Provide the (X, Y) coordinate of the cell's center where the given text is located.  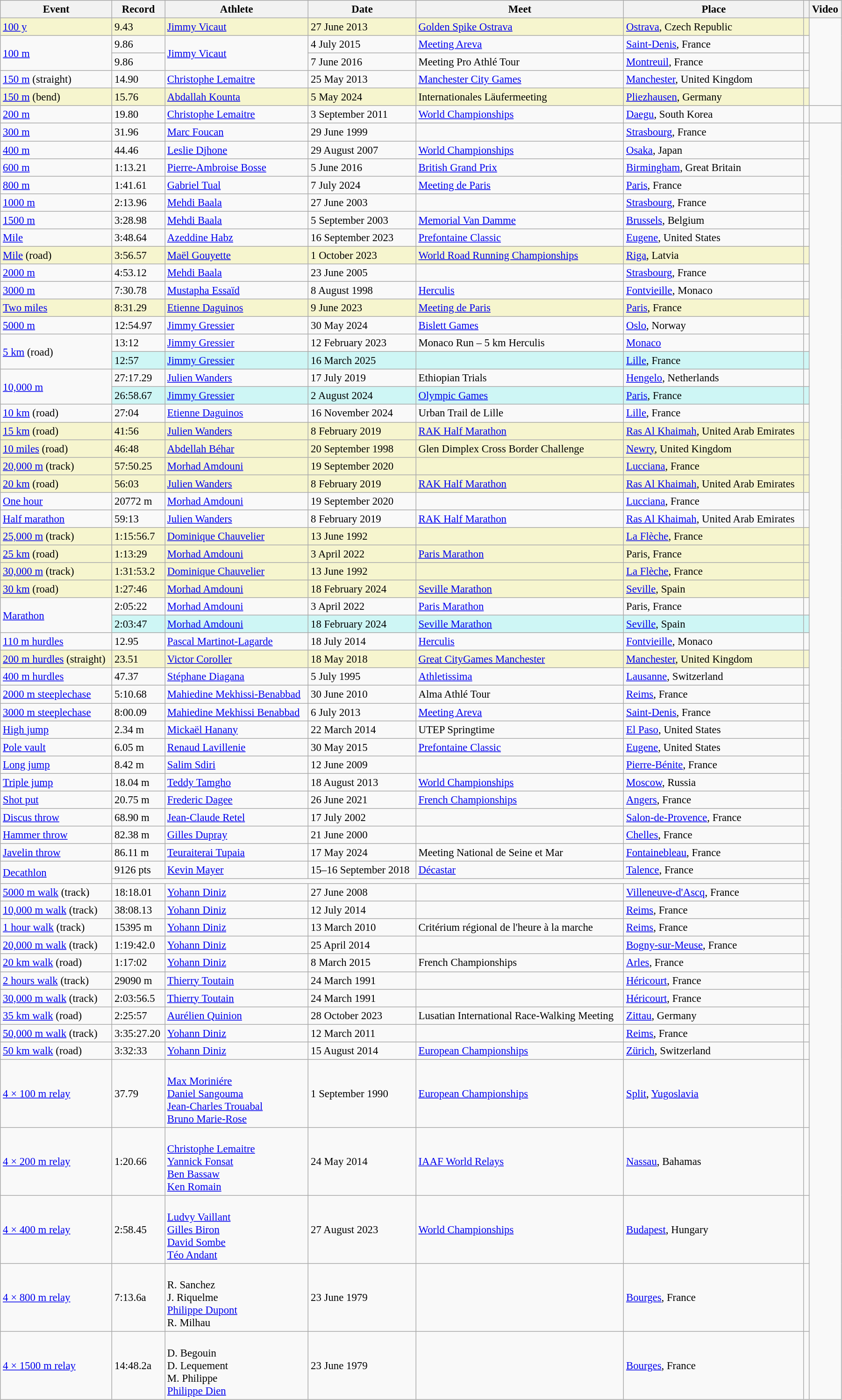
Zürich, Switzerland (714, 1051)
Pierre-Bénite, France (714, 764)
5 July 1995 (362, 677)
1:15:56.7 (138, 536)
5 June 2016 (362, 167)
7 July 2024 (362, 185)
Mahiedine Mekhissi-Benabbad (236, 694)
Monaco Run – 5 km Herculis (520, 343)
Mustapha Essaïd (236, 290)
Salon-de-Provence, France (714, 817)
3:48.64 (138, 238)
Osaka, Japan (714, 150)
2000 m steeplechase (56, 694)
Birmingham, Great Britain (714, 167)
8 August 1998 (362, 290)
Mickaël Hanany (236, 729)
27 June 2013 (362, 27)
14:48.2a (138, 1366)
10,000 m walk (track) (56, 910)
Mile (56, 238)
30,000 m (track) (56, 571)
27 August 2023 (362, 1229)
5 May 2024 (362, 97)
Meeting Pro Athlé Tour (520, 62)
50,000 m walk (track) (56, 1033)
Critérium régional de l'heure à la marche (520, 928)
Ludvy VaillantGilles BironDavid SombeTéo Andant (236, 1229)
4 July 2015 (362, 44)
Meeting National de Seine et Mar (520, 852)
200 m hurdles (straight) (56, 659)
El Paso, United States (714, 729)
47.37 (138, 677)
Jean-Claude Retel (236, 817)
16 March 2025 (362, 361)
1:31:53.2 (138, 571)
Event (56, 9)
Décastar (520, 870)
3000 m steeplechase (56, 712)
10 km (road) (56, 414)
26 June 2021 (362, 800)
14.90 (138, 79)
57:50.25 (138, 466)
44.46 (138, 150)
Split, Yugoslavia (714, 1093)
18.04 m (138, 782)
Memorial Van Damme (520, 220)
1:17:02 (138, 963)
17 May 2024 (362, 852)
Arles, France (714, 963)
Two miles (56, 308)
Lusatian International Race-Walking Meeting (520, 1015)
25 km (road) (56, 554)
24 May 2014 (362, 1162)
100 y (56, 27)
1:13.21 (138, 167)
12:54.97 (138, 326)
Pascal Martinot-Lagarde (236, 642)
Teuraiterai Tupaia (236, 852)
Gabriel Tual (236, 185)
Pole vault (56, 747)
25 May 2013 (362, 79)
UTEP Springtime (520, 729)
Azeddine Habz (236, 238)
2:13.96 (138, 202)
Record (138, 9)
20 km (road) (56, 484)
400 m hurdles (56, 677)
Aurélien Quinion (236, 1015)
Great CityGames Manchester (520, 659)
Glen Dimplex Cross Border Challenge (520, 449)
5 km (road) (56, 351)
9126 pts (138, 870)
Montreuil, France (714, 62)
2:05:22 (138, 607)
Place (714, 9)
20 km walk (road) (56, 963)
1000 m (56, 202)
1 hour walk (track) (56, 928)
86.11 m (138, 852)
Mile (road) (56, 255)
Villeneuve-d'Ascq, France (714, 893)
8 March 2015 (362, 963)
37.79 (138, 1093)
Decathlon (56, 872)
Olympic Games (520, 396)
110 m hurdles (56, 642)
27:04 (138, 414)
30 km (road) (56, 589)
41:56 (138, 431)
Talence, France (714, 870)
Frederic Dagee (236, 800)
8:00.09 (138, 712)
Teddy Tamgho (236, 782)
Maël Gouyette (236, 255)
35 km walk (road) (56, 1015)
27 June 2003 (362, 202)
1:13:29 (138, 554)
Salim Sdiri (236, 764)
3:32:33 (138, 1051)
15–16 September 2018 (362, 870)
Manchester City Games (520, 79)
46:48 (138, 449)
56:03 (138, 484)
4 × 1500 m relay (56, 1366)
D. BegouinD. LequementM. PhilippePhilippe Dien (236, 1366)
27:17.29 (138, 378)
300 m (56, 132)
5 September 2003 (362, 220)
2 August 2024 (362, 396)
6.05 m (138, 747)
4 × 200 m relay (56, 1162)
10,000 m (56, 387)
29090 m (138, 980)
13 March 2010 (362, 928)
3:35:27.20 (138, 1033)
50 km walk (road) (56, 1051)
2.34 m (138, 729)
Bogny-sur-Meuse, France (714, 945)
18:18.01 (138, 893)
Ostrava, Czech Republic (714, 27)
Long jump (56, 764)
Riga, Latvia (714, 255)
Video (825, 9)
800 m (56, 185)
25 April 2014 (362, 945)
23 June 2005 (362, 273)
8.42 m (138, 764)
29 August 2007 (362, 150)
Kevin Mayer (236, 870)
3000 m (56, 290)
Fontainebleau, France (714, 852)
One hour (56, 501)
Monaco (714, 343)
30 May 2024 (362, 326)
Athlete (236, 9)
Chelles, France (714, 835)
59:13 (138, 519)
Newry, United Kingdom (714, 449)
20 September 1998 (362, 449)
British Grand Prix (520, 167)
20,000 m (track) (56, 466)
2:03:56.5 (138, 998)
7 June 2016 (362, 62)
3:56.57 (138, 255)
2:25:57 (138, 1015)
Renaud Lavillenie (236, 747)
1500 m (56, 220)
6 July 2013 (362, 712)
15 August 2014 (362, 1051)
R. SanchezJ. RiquelmePhilippe DupontR. Milhau (236, 1298)
Athletissima (520, 677)
20.75 m (138, 800)
Bislett Games (520, 326)
30 May 2015 (362, 747)
4:53.12 (138, 273)
31.96 (138, 132)
26:58.67 (138, 396)
Hengelo, Netherlands (714, 378)
1:41.61 (138, 185)
1:27:46 (138, 589)
2000 m (56, 273)
18 July 2014 (362, 642)
Shot put (56, 800)
16 September 2023 (362, 238)
82.38 m (138, 835)
4 × 400 m relay (56, 1229)
2:58.45 (138, 1229)
29 June 1999 (362, 132)
27 June 2008 (362, 893)
20,000 m walk (track) (56, 945)
Stéphane Diagana (236, 677)
8:31.29 (138, 308)
18 August 2013 (362, 782)
Victor Coroller (236, 659)
Marathon (56, 615)
Triple jump (56, 782)
3:28.98 (138, 220)
3 September 2011 (362, 114)
38:08.13 (138, 910)
1:20.66 (138, 1162)
30,000 m walk (track) (56, 998)
Brussels, Belgium (714, 220)
Abdellah Béhar (236, 449)
Max MoriniéreDaniel SangoumaJean-Charles TrouabalBruno Marie-Rose (236, 1093)
Ethiopian Trials (520, 378)
19.80 (138, 114)
4 × 100 m relay (56, 1093)
12 March 2011 (362, 1033)
2 hours walk (track) (56, 980)
7:13.6a (138, 1298)
1 October 2023 (362, 255)
17 July 2002 (362, 817)
Pierre-Ambroise Bosse (236, 167)
12.95 (138, 642)
Marc Foucan (236, 132)
Mahiedine Mekhissi Benabbad (236, 712)
16 November 2024 (362, 414)
200 m (56, 114)
12 February 2023 (362, 343)
25,000 m (track) (56, 536)
Lausanne, Switzerland (714, 677)
Pliezhausen, Germany (714, 97)
1:19:42.0 (138, 945)
12:57 (138, 361)
150 m (straight) (56, 79)
30 June 2010 (362, 694)
18 May 2018 (362, 659)
28 October 2023 (362, 1015)
Angers, France (714, 800)
20772 m (138, 501)
9.43 (138, 27)
5000 m walk (track) (56, 893)
2:03:47 (138, 624)
Leslie Djhone (236, 150)
Nassau, Bahamas (714, 1162)
12 July 2014 (362, 910)
IAAF World Relays (520, 1162)
Moscow, Russia (714, 782)
Abdallah Kounta (236, 97)
7:30.78 (138, 290)
400 m (56, 150)
15.76 (138, 97)
9 June 2023 (362, 308)
Discus throw (56, 817)
12 June 2009 (362, 764)
Javelin throw (56, 852)
15395 m (138, 928)
68.90 m (138, 817)
Golden Spike Ostrava (520, 27)
23.51 (138, 659)
Internationales Läufermeeting (520, 97)
21 June 2000 (362, 835)
22 March 2014 (362, 729)
Gilles Dupray (236, 835)
17 July 2019 (362, 378)
100 m (56, 53)
Urban Trail de Lille (520, 414)
Hammer throw (56, 835)
Christophe LemaitreYannick FonsatBen BassawKen Romain (236, 1162)
Oslo, Norway (714, 326)
5000 m (56, 326)
Budapest, Hungary (714, 1229)
15 km (road) (56, 431)
13:12 (138, 343)
150 m (bend) (56, 97)
High jump (56, 729)
5:10.68 (138, 694)
Half marathon (56, 519)
4 × 800 m relay (56, 1298)
Alma Athlé Tour (520, 694)
10 miles (road) (56, 449)
Meet (520, 9)
1 September 1990 (362, 1093)
Daegu, South Korea (714, 114)
World Road Running Championships (520, 255)
Date (362, 9)
Zittau, Germany (714, 1015)
600 m (56, 167)
